Find where the given text appears and provide that cell's center as (x, y) coordinate. 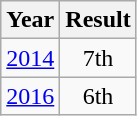
2016 (30, 96)
6th (98, 96)
Year (30, 20)
2014 (30, 58)
Result (98, 20)
7th (98, 58)
